Search for the cell housing the specified text and yield its (x, y) center coordinate. 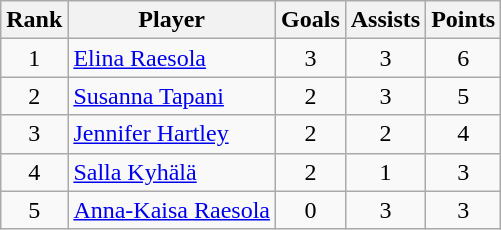
Assists (385, 20)
Rank (34, 20)
Salla Kyhälä (172, 172)
Points (464, 20)
Jennifer Hartley (172, 134)
Goals (311, 20)
Anna-Kaisa Raesola (172, 210)
0 (311, 210)
Susanna Tapani (172, 96)
Player (172, 20)
6 (464, 58)
Elina Raesola (172, 58)
